Extract the (X, Y) coordinate from the center of the cell holding the provided text.  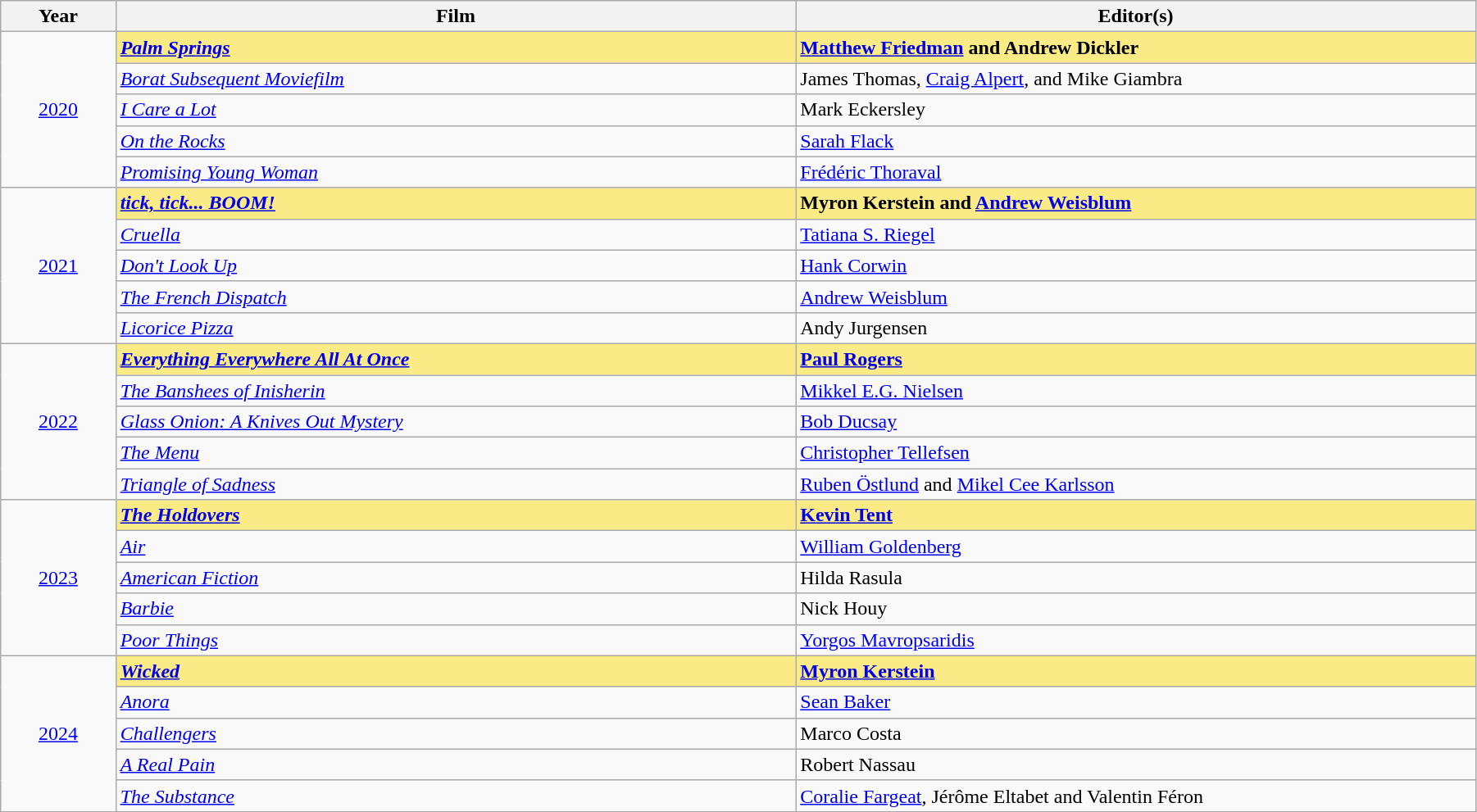
Bob Ducsay (1136, 422)
A Real Pain (456, 764)
Film (456, 16)
Mikkel E.G. Nielsen (1136, 391)
Sean Baker (1136, 702)
Editor(s) (1136, 16)
2022 (58, 421)
American Fiction (456, 578)
Challengers (456, 733)
Hilda Rasula (1136, 578)
Myron Kerstein and Andrew Weisblum (1136, 203)
Wicked (456, 671)
2023 (58, 578)
James Thomas, Craig Alpert, and Mike Giambra (1136, 79)
The French Dispatch (456, 297)
Mark Eckersley (1136, 110)
Ruben Östlund and Mikel Cee Karlsson (1136, 484)
Air (456, 547)
2024 (58, 733)
Everything Everywhere All At Once (456, 359)
Myron Kerstein (1136, 671)
Christopher Tellefsen (1136, 453)
Nick Houy (1136, 609)
The Menu (456, 453)
Don't Look Up (456, 265)
Cruella (456, 234)
Tatiana S. Riegel (1136, 234)
Triangle of Sadness (456, 484)
Andy Jurgensen (1136, 328)
Paul Rogers (1136, 359)
2021 (58, 265)
The Banshees of Inisherin (456, 391)
2020 (58, 110)
Borat Subsequent Moviefilm (456, 79)
The Substance (456, 796)
Barbie (456, 609)
The Holdovers (456, 515)
Andrew Weisblum (1136, 297)
Matthew Friedman and Andrew Dickler (1136, 48)
Anora (456, 702)
Licorice Pizza (456, 328)
Robert Nassau (1136, 764)
Hank Corwin (1136, 265)
I Care a Lot (456, 110)
On the Rocks (456, 141)
Frédéric Thoraval (1136, 172)
Marco Costa (1136, 733)
Year (58, 16)
Coralie Fargeat, Jérôme Eltabet and Valentin Féron (1136, 796)
William Goldenberg (1136, 547)
tick, tick... BOOM! (456, 203)
Sarah Flack (1136, 141)
Kevin Tent (1136, 515)
Glass Onion: A Knives Out Mystery (456, 422)
Palm Springs (456, 48)
Yorgos Mavropsaridis (1136, 640)
Promising Young Woman (456, 172)
Poor Things (456, 640)
